Return [X, Y] of the center of cell containing provided text 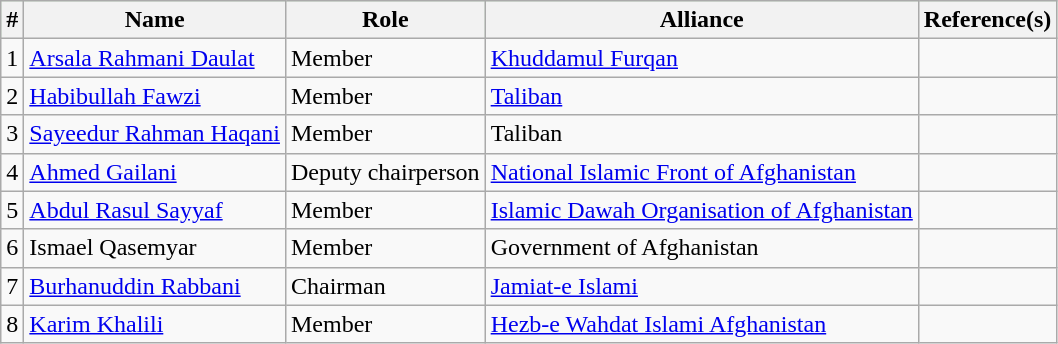
8 [12, 324]
Ahmed Gailani [155, 172]
Jamiat-e Islami [702, 286]
Role [385, 20]
Burhanuddin Rabbani [155, 286]
3 [12, 134]
Karim Khalili [155, 324]
Name [155, 20]
Sayeedur Rahman Haqani [155, 134]
Government of Afghanistan [702, 248]
Reference(s) [988, 20]
Deputy chairperson [385, 172]
6 [12, 248]
Islamic Dawah Organisation of Afghanistan [702, 210]
1 [12, 58]
# [12, 20]
5 [12, 210]
Hezb-e Wahdat Islami Afghanistan [702, 324]
Alliance [702, 20]
Habibullah Fawzi [155, 96]
4 [12, 172]
7 [12, 286]
Ismael Qasemyar [155, 248]
Chairman [385, 286]
Abdul Rasul Sayyaf [155, 210]
Arsala Rahmani Daulat [155, 58]
2 [12, 96]
Khuddamul Furqan [702, 58]
National Islamic Front of Afghanistan [702, 172]
